Find where the given text appears and provide that cell's center as [X, Y] coordinate. 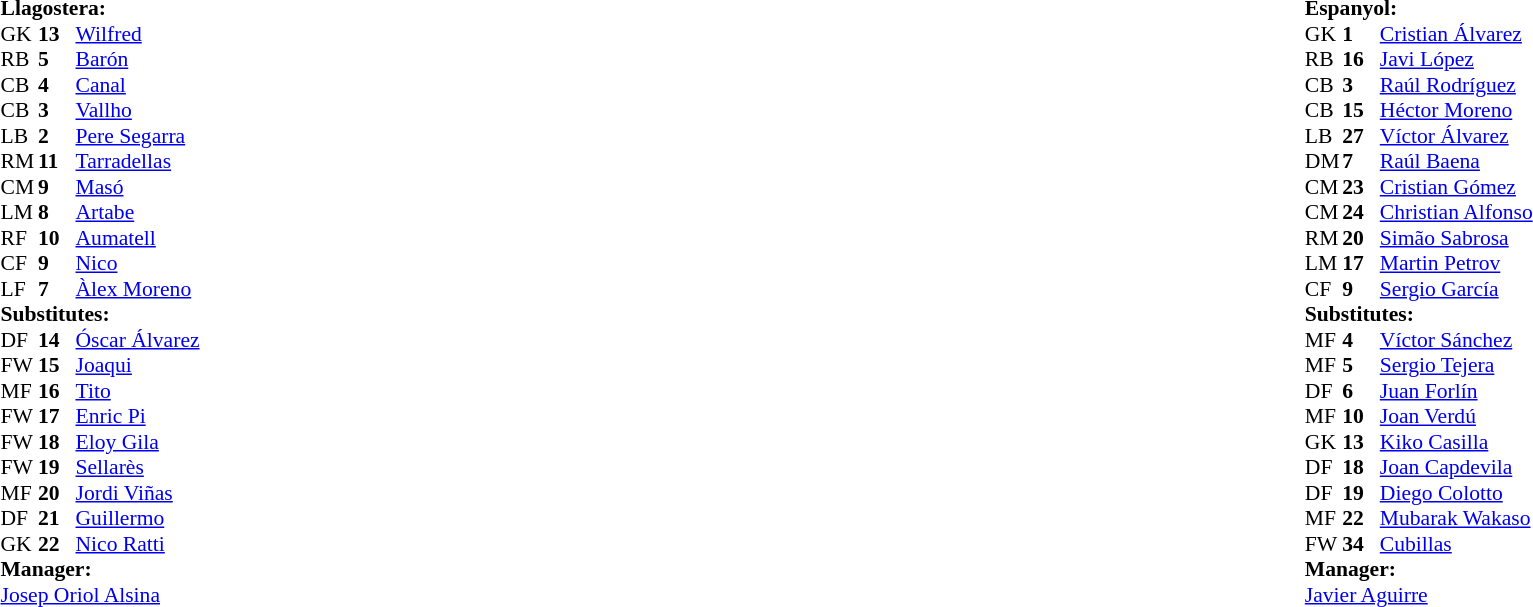
Eloy Gila [138, 442]
Sellarès [138, 467]
Mubarak Wakaso [1456, 519]
LF [19, 289]
Simão Sabrosa [1456, 238]
Nico [138, 263]
14 [57, 340]
Sergio García [1456, 289]
Víctor Sánchez [1456, 340]
Raúl Rodríguez [1456, 85]
Diego Colotto [1456, 493]
8 [57, 213]
Héctor Moreno [1456, 111]
Wilfred [138, 34]
Raúl Baena [1456, 161]
Joaqui [138, 365]
Kiko Casilla [1456, 442]
Martin Petrov [1456, 263]
Barón [138, 59]
1 [1361, 34]
Nico Ratti [138, 544]
Vallho [138, 111]
Cristian Álvarez [1456, 34]
Aumatell [138, 238]
Canal [138, 85]
Javi López [1456, 59]
Joan Capdevila [1456, 467]
21 [57, 519]
Guillermo [138, 519]
Cubillas [1456, 544]
Pere Segarra [138, 136]
2 [57, 136]
Cristian Gómez [1456, 187]
Víctor Álvarez [1456, 136]
Joan Verdú [1456, 417]
RF [19, 238]
34 [1361, 544]
Àlex Moreno [138, 289]
Jordi Viñas [138, 493]
27 [1361, 136]
23 [1361, 187]
11 [57, 161]
Juan Forlín [1456, 391]
Artabe [138, 213]
Masó [138, 187]
Óscar Álvarez [138, 340]
24 [1361, 213]
Tarradellas [138, 161]
6 [1361, 391]
DM [1324, 161]
Enric Pi [138, 417]
Tito [138, 391]
Christian Alfonso [1456, 213]
Sergio Tejera [1456, 365]
